Provide the (x, y) coordinate of the cell's center where the given text is located.  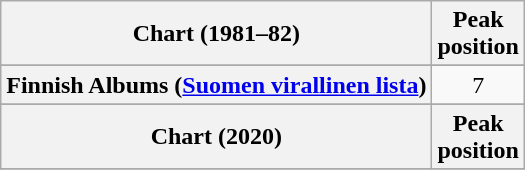
Chart (2020) (216, 136)
Chart (1981–82) (216, 34)
Finnish Albums (Suomen virallinen lista) (216, 85)
7 (478, 85)
